Return the [X, Y] coordinate for the center point of the cell that contains the specified text.  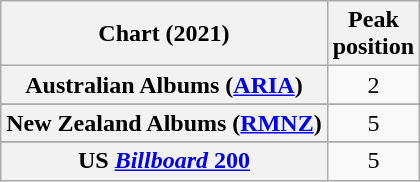
Peakposition [373, 34]
Chart (2021) [164, 34]
US Billboard 200 [164, 161]
Australian Albums (ARIA) [164, 85]
2 [373, 85]
New Zealand Albums (RMNZ) [164, 123]
